Determine the [X, Y] coordinate at the center of the cell enclosing the given text.  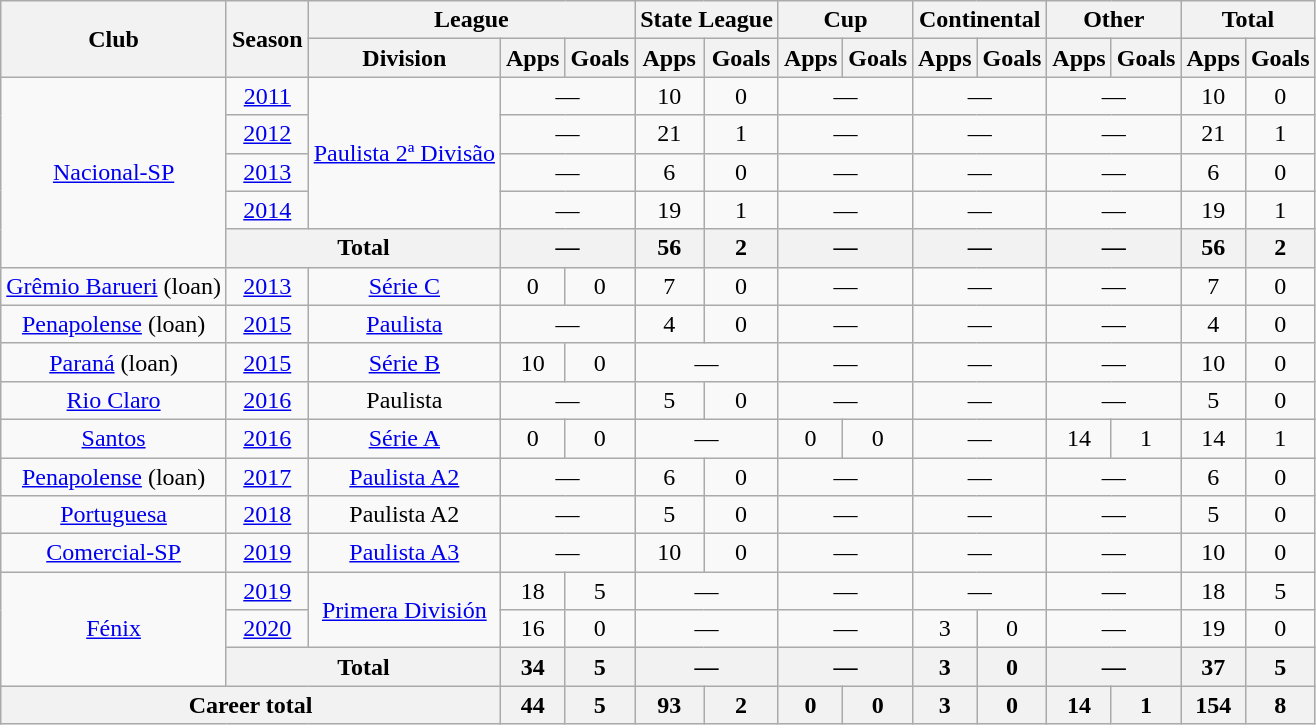
Grêmio Barueri (loan) [114, 286]
Santos [114, 438]
154 [1213, 705]
34 [533, 667]
2014 [267, 210]
Career total [251, 705]
Nacional-SP [114, 172]
2011 [267, 96]
Portuguesa [114, 515]
44 [533, 705]
2017 [267, 477]
8 [1280, 705]
Fénix [114, 629]
Paulista A3 [404, 553]
Paraná (loan) [114, 362]
Primera División [404, 610]
Série C [404, 286]
League [472, 20]
37 [1213, 667]
Rio Claro [114, 400]
16 [533, 629]
Division [404, 58]
2020 [267, 629]
93 [670, 705]
Continental [980, 20]
Season [267, 39]
2012 [267, 134]
2018 [267, 515]
Paulista 2ª Divisão [404, 153]
Club [114, 39]
Série B [404, 362]
State League [707, 20]
Other [1114, 20]
Cup [845, 20]
Série A [404, 438]
Comercial-SP [114, 553]
